Determine the (x, y) coordinate at the center of the cell enclosing the given text.  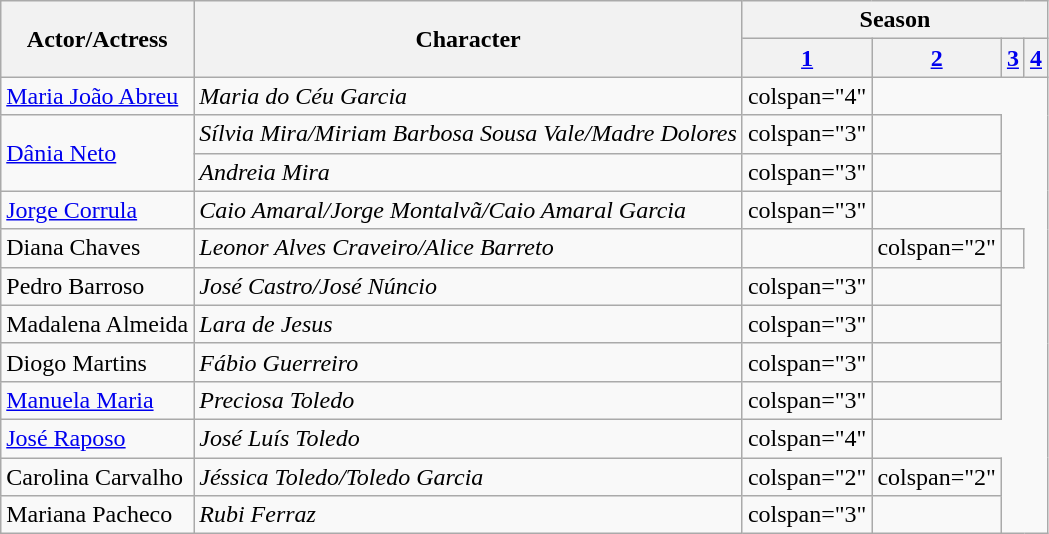
Season (894, 20)
3 (1012, 58)
Carolina Carvalho (98, 477)
1 (807, 58)
Character (468, 39)
4 (1036, 58)
Leonor Alves Craveiro/Alice Barreto (468, 248)
Lara de Jesus (468, 324)
Maria João Abreu (98, 96)
Actor/Actress (98, 39)
Andreia Mira (468, 172)
José Castro/José Núncio (468, 286)
Caio Amaral/Jorge Montalvã/Caio Amaral Garcia (468, 210)
Diogo Martins (98, 362)
Rubi Ferraz (468, 515)
Pedro Barroso (98, 286)
Mariana Pacheco (98, 515)
Preciosa Toledo (468, 400)
Diana Chaves (98, 248)
Jorge Corrula (98, 210)
Jéssica Toledo/Toledo Garcia (468, 477)
Sílvia Mira/Miriam Barbosa Sousa Vale/Madre Dolores (468, 134)
Dânia Neto (98, 153)
2 (937, 58)
Fábio Guerreiro (468, 362)
Manuela Maria (98, 400)
Madalena Almeida (98, 324)
Maria do Céu Garcia (468, 96)
José Raposo (98, 438)
José Luís Toledo (468, 438)
